Search for the cell housing the specified text and yield its [x, y] center coordinate. 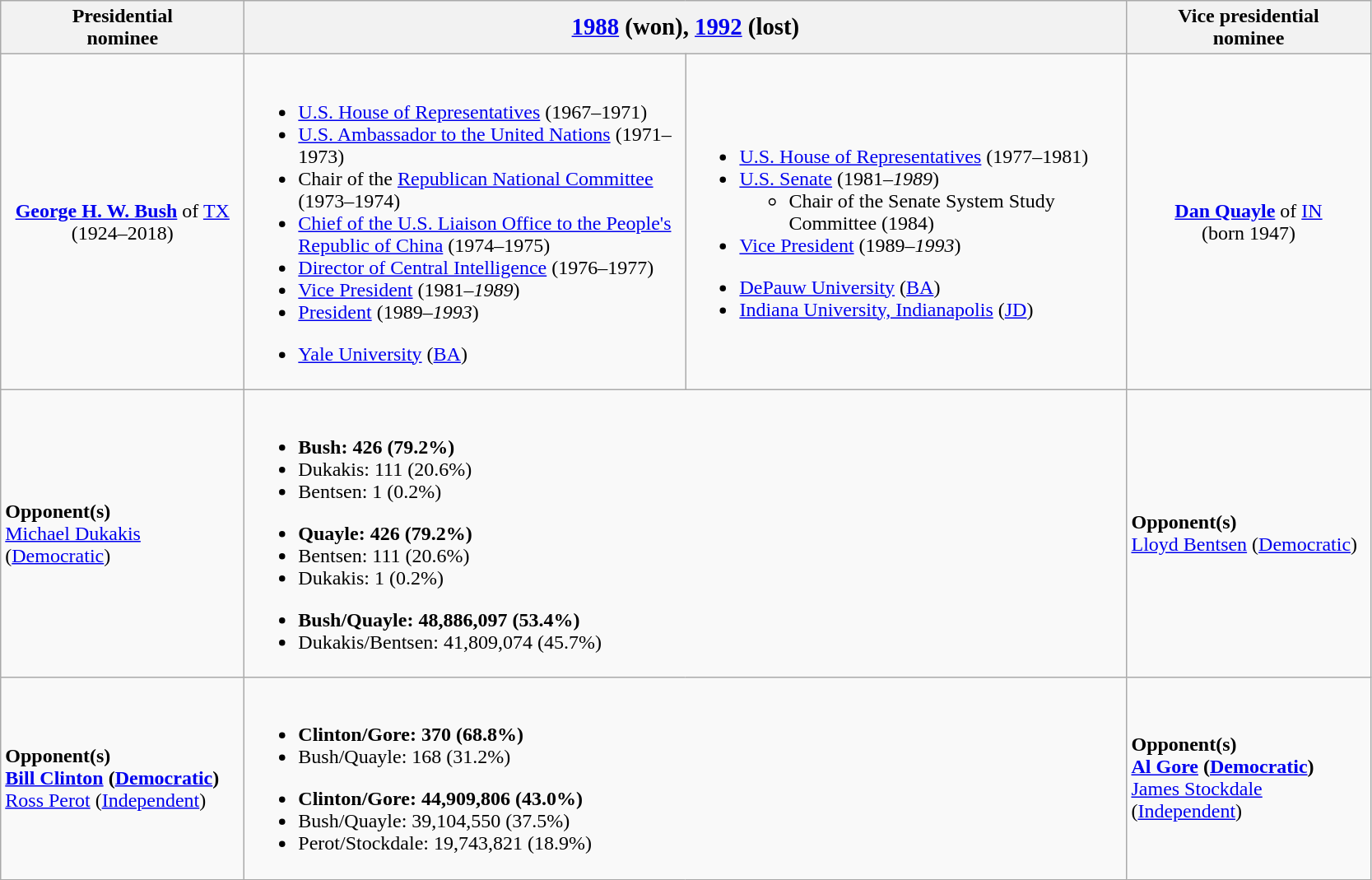
Vice presidentialnominee [1249, 28]
1988 (won), 1992 (lost) [686, 28]
Clinton/Gore: 370 (68.8%)Bush/Quayle: 168 (31.2%)Clinton/Gore: 44,909,806 (43.0%)Bush/Quayle: 39,104,550 (37.5%)Perot/Stockdale: 19,743,821 (18.9%) [686, 779]
Dan Quayle of IN(born 1947) [1249, 222]
Presidentialnominee [123, 28]
Opponent(s)Lloyd Bentsen (Democratic) [1249, 533]
George H. W. Bush of TX(1924–2018) [123, 222]
Opponent(s)Bill Clinton (Democratic)Ross Perot (Independent) [123, 779]
Opponent(s)Michael Dukakis (Democratic) [123, 533]
Opponent(s)Al Gore (Democratic)James Stockdale (Independent) [1249, 779]
